Scan for the cell matching the given text and deliver its [X, Y] coordinate at center. 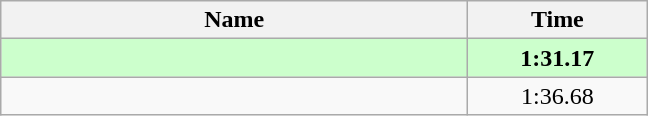
1:36.68 [558, 96]
Name [234, 20]
Time [558, 20]
1:31.17 [558, 58]
